Determine the [x, y] coordinate at the center of the cell enclosing the given text.  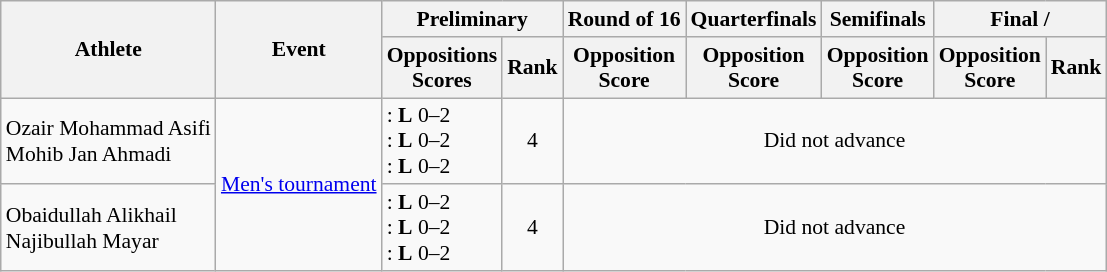
Athlete [108, 50]
Semifinals [878, 19]
Final / [1020, 19]
Obaidullah AlikhailNajibullah Mayar [108, 228]
Men's tournament [299, 184]
OppositionsScores [442, 68]
Quarterfinals [754, 19]
Preliminary [472, 19]
Event [299, 50]
Round of 16 [624, 19]
Ozair Mohammad AsifiMohib Jan Ahmadi [108, 142]
